Output the [x, y] coordinate of the center of the cell containing the given text.  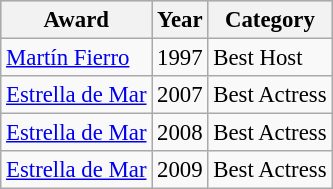
2009 [180, 170]
Year [180, 20]
Best Host [270, 58]
Award [76, 20]
Category [270, 20]
2008 [180, 133]
Martín Fierro [76, 58]
2007 [180, 95]
1997 [180, 58]
